Find where the given text appears and provide that cell's center as (X, Y) coordinate. 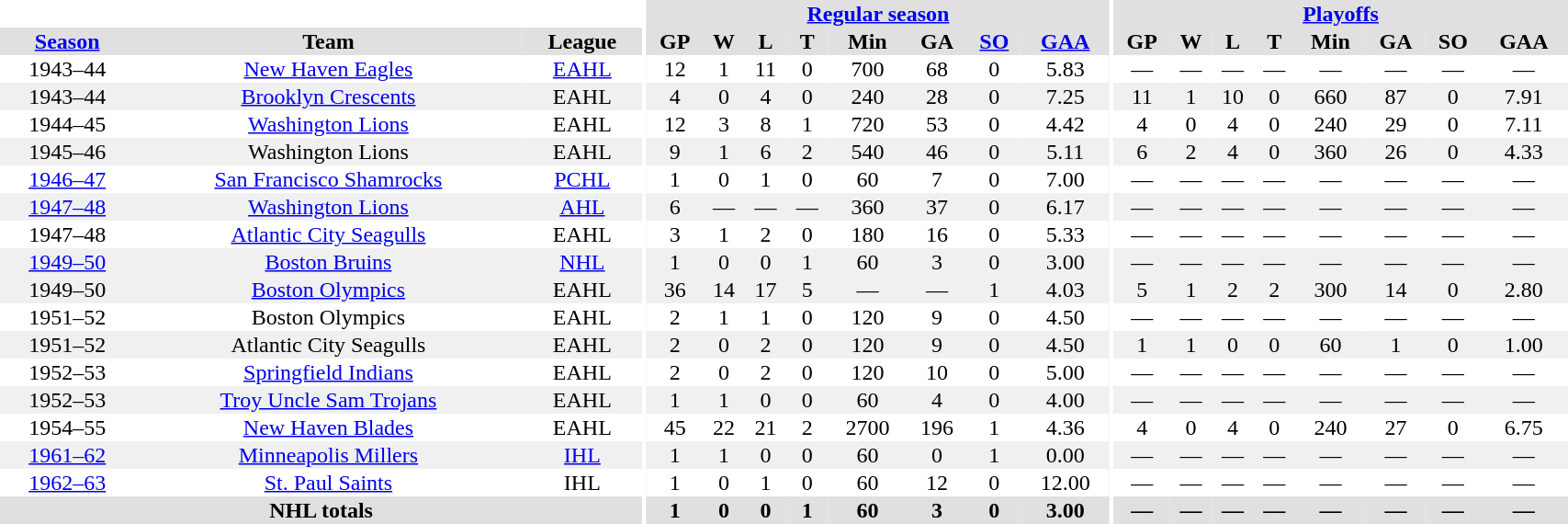
1945–46 (67, 152)
PCHL (582, 179)
540 (868, 152)
Minneapolis Millers (328, 455)
1946–47 (67, 179)
AHL (582, 207)
27 (1396, 427)
Boston Bruins (328, 262)
Springfield Indians (328, 372)
700 (868, 69)
Playoffs (1341, 14)
San Francisco Shamrocks (328, 179)
League (582, 41)
87 (1396, 97)
660 (1330, 97)
Troy Uncle Sam Trojans (328, 400)
720 (868, 124)
1954–55 (67, 427)
22 (724, 427)
2700 (868, 427)
45 (674, 427)
1962–63 (67, 483)
1.00 (1523, 345)
5.33 (1066, 234)
1944–45 (67, 124)
7.00 (1066, 179)
4.33 (1523, 152)
2.80 (1523, 290)
6.75 (1523, 427)
NHL totals (321, 510)
300 (1330, 290)
4.03 (1066, 290)
4.00 (1066, 400)
16 (937, 234)
5.11 (1066, 152)
36 (674, 290)
6.17 (1066, 207)
180 (868, 234)
46 (937, 152)
Regular season (878, 14)
7.91 (1523, 97)
4.36 (1066, 427)
26 (1396, 152)
7.25 (1066, 97)
New Haven Blades (328, 427)
Team (328, 41)
7 (937, 179)
53 (937, 124)
29 (1396, 124)
7.11 (1523, 124)
196 (937, 427)
68 (937, 69)
Season (67, 41)
5.83 (1066, 69)
4.42 (1066, 124)
New Haven Eagles (328, 69)
1961–62 (67, 455)
Brooklyn Crescents (328, 97)
8 (766, 124)
37 (937, 207)
5.00 (1066, 372)
St. Paul Saints (328, 483)
12.00 (1066, 483)
21 (766, 427)
28 (937, 97)
0.00 (1066, 455)
17 (766, 290)
NHL (582, 262)
